Capture the cell that displays the provided text and extract its (X, Y) central coordinate. 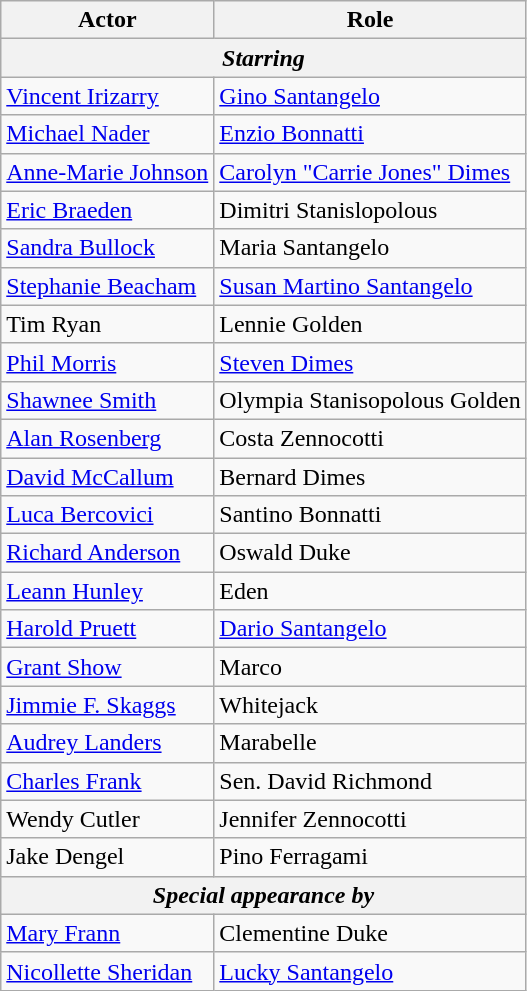
Leann Hunley (108, 591)
Whitejack (370, 705)
Eden (370, 591)
Lennie Golden (370, 324)
Wendy Cutler (108, 819)
Eric Braeden (108, 210)
Vincent Irizarry (108, 96)
Enzio Bonnatti (370, 134)
Mary Frann (108, 933)
Marabelle (370, 743)
Maria Santangelo (370, 248)
Lucky Santangelo (370, 971)
Shawnee Smith (108, 400)
Anne-Marie Johnson (108, 172)
Stephanie Beacham (108, 286)
Richard Anderson (108, 553)
Dario Santangelo (370, 629)
Role (370, 20)
Sandra Bullock (108, 248)
Jimmie F. Skaggs (108, 705)
Starring (264, 58)
Tim Ryan (108, 324)
Audrey Landers (108, 743)
Alan Rosenberg (108, 438)
Jennifer Zennocotti (370, 819)
Costa Zennocotti (370, 438)
Jake Dengel (108, 857)
Luca Bercovici (108, 515)
Sen. David Richmond (370, 781)
Santino Bonnatti (370, 515)
Nicollette Sheridan (108, 971)
Dimitri Stanislopolous (370, 210)
Oswald Duke (370, 553)
Carolyn "Carrie Jones" Dimes (370, 172)
Charles Frank (108, 781)
David McCallum (108, 477)
Phil Morris (108, 362)
Gino Santangelo (370, 96)
Bernard Dimes (370, 477)
Marco (370, 667)
Michael Nader (108, 134)
Special appearance by (264, 895)
Susan Martino Santangelo (370, 286)
Grant Show (108, 667)
Steven Dimes (370, 362)
Clementine Duke (370, 933)
Actor (108, 20)
Olympia Stanisopolous Golden (370, 400)
Pino Ferragami (370, 857)
Harold Pruett (108, 629)
